Search for the cell housing the specified text and yield its [x, y] center coordinate. 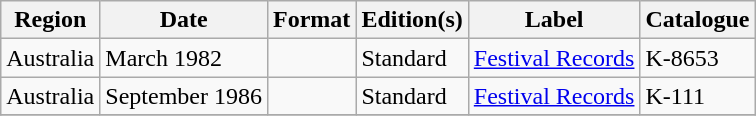
March 1982 [184, 58]
Region [50, 20]
Catalogue [698, 20]
September 1986 [184, 96]
Date [184, 20]
Edition(s) [412, 20]
Format [311, 20]
K-8653 [698, 58]
Label [554, 20]
K-111 [698, 96]
